Pinpoint the cell where the given text exists, returning its (x, y) midpoint coordinate. 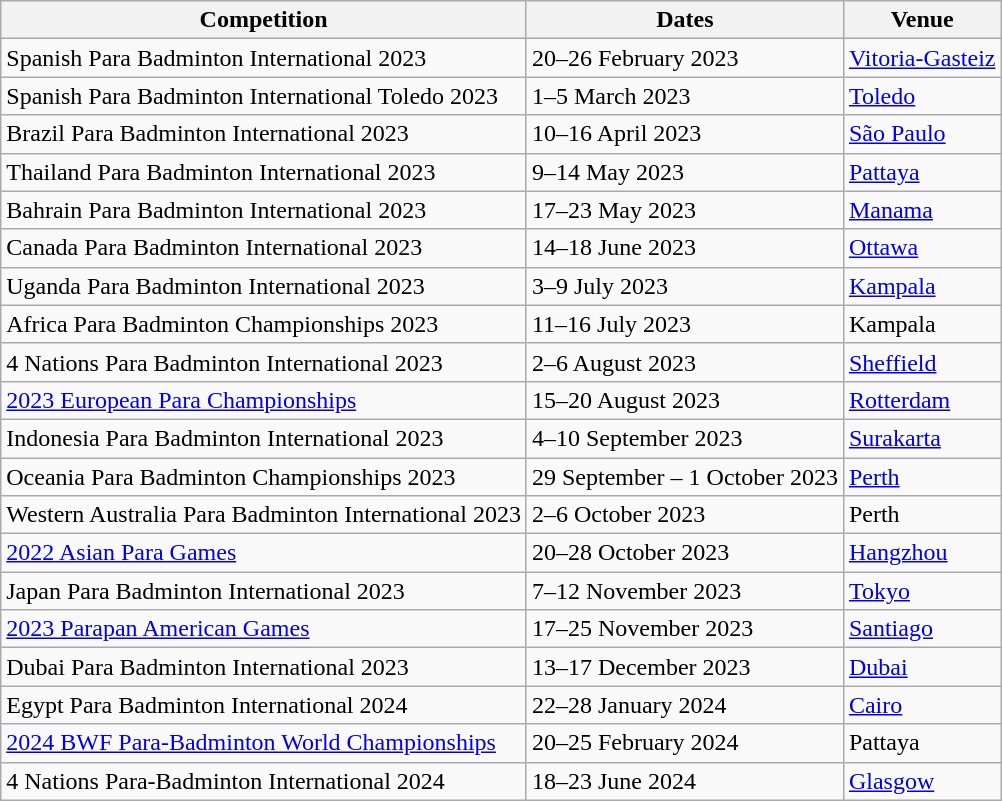
2–6 October 2023 (684, 515)
20–25 February 2024 (684, 743)
Uganda Para Badminton International 2023 (264, 286)
Indonesia Para Badminton International 2023 (264, 438)
7–12 November 2023 (684, 591)
Glasgow (922, 781)
11–16 July 2023 (684, 324)
Egypt Para Badminton International 2024 (264, 705)
2–6 August 2023 (684, 362)
2022 Asian Para Games (264, 553)
Ottawa (922, 248)
9–14 May 2023 (684, 172)
4 Nations Para Badminton International 2023 (264, 362)
29 September – 1 October 2023 (684, 477)
Japan Para Badminton International 2023 (264, 591)
18–23 June 2024 (684, 781)
3–9 July 2023 (684, 286)
Dubai (922, 667)
Cairo (922, 705)
10–16 April 2023 (684, 134)
Brazil Para Badminton International 2023 (264, 134)
Dubai Para Badminton International 2023 (264, 667)
Rotterdam (922, 400)
Tokyo (922, 591)
Vitoria-Gasteiz (922, 58)
Hangzhou (922, 553)
Oceania Para Badminton Championships 2023 (264, 477)
Santiago (922, 629)
15–20 August 2023 (684, 400)
Thailand Para Badminton International 2023 (264, 172)
4–10 September 2023 (684, 438)
Western Australia Para Badminton International 2023 (264, 515)
14–18 June 2023 (684, 248)
São Paulo (922, 134)
Toledo (922, 96)
2023 Parapan American Games (264, 629)
20–26 February 2023 (684, 58)
4 Nations Para-Badminton International 2024 (264, 781)
13–17 December 2023 (684, 667)
Dates (684, 20)
Spanish Para Badminton International Toledo 2023 (264, 96)
Canada Para Badminton International 2023 (264, 248)
Sheffield (922, 362)
Manama (922, 210)
17–25 November 2023 (684, 629)
2023 European Para Championships (264, 400)
Bahrain Para Badminton International 2023 (264, 210)
Competition (264, 20)
Surakarta (922, 438)
Spanish Para Badminton International 2023 (264, 58)
22–28 January 2024 (684, 705)
2024 BWF Para-Badminton World Championships (264, 743)
20–28 October 2023 (684, 553)
Africa Para Badminton Championships 2023 (264, 324)
1–5 March 2023 (684, 96)
Venue (922, 20)
17–23 May 2023 (684, 210)
